Extract the [X, Y] coordinate from the center of the cell holding the provided text.  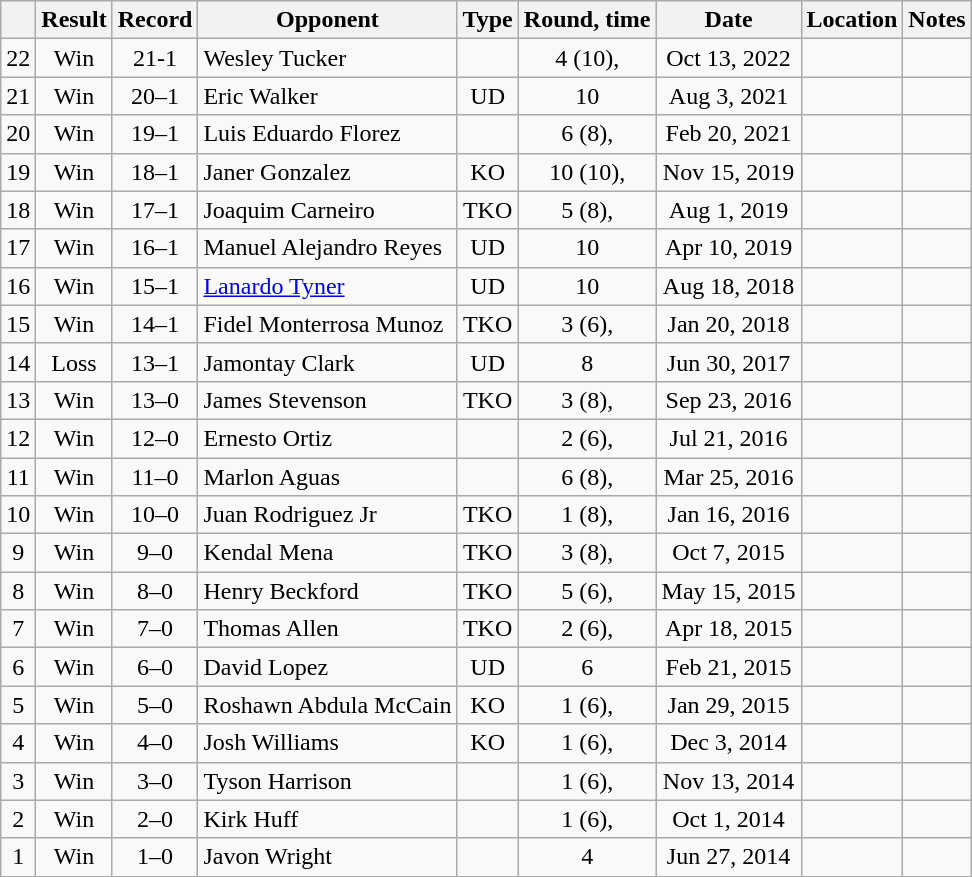
Round, time [587, 20]
18 [18, 210]
7 [18, 629]
7–0 [155, 629]
Record [155, 20]
Date [728, 20]
5 [18, 705]
Jamontay Clark [328, 362]
Oct 13, 2022 [728, 58]
Juan Rodriguez Jr [328, 515]
Type [488, 20]
19 [18, 172]
13–0 [155, 400]
Luis Eduardo Florez [328, 134]
Jun 30, 2017 [728, 362]
Kendal Mena [328, 553]
20–1 [155, 96]
Opponent [328, 20]
Aug 1, 2019 [728, 210]
Nov 15, 2019 [728, 172]
Feb 20, 2021 [728, 134]
1–0 [155, 857]
Aug 3, 2021 [728, 96]
13–1 [155, 362]
13 [18, 400]
3 [18, 781]
Apr 18, 2015 [728, 629]
Jul 21, 2016 [728, 438]
David Lopez [328, 667]
15–1 [155, 286]
Thomas Allen [328, 629]
20 [18, 134]
Fidel Monterrosa Munoz [328, 324]
1 [18, 857]
3–0 [155, 781]
9 [18, 553]
4–0 [155, 743]
Lanardo Tyner [328, 286]
May 15, 2015 [728, 591]
2–0 [155, 819]
3 (6), [587, 324]
Manuel Alejandro Reyes [328, 248]
4 (10), [587, 58]
Oct 7, 2015 [728, 553]
Janer Gonzalez [328, 172]
21-1 [155, 58]
Notes [937, 20]
Nov 13, 2014 [728, 781]
2 [18, 819]
14 [18, 362]
Jan 29, 2015 [728, 705]
15 [18, 324]
12 [18, 438]
Jan 16, 2016 [728, 515]
Jan 20, 2018 [728, 324]
16–1 [155, 248]
James Stevenson [328, 400]
Dec 3, 2014 [728, 743]
5 (6), [587, 591]
Result [74, 20]
9–0 [155, 553]
16 [18, 286]
Roshawn Abdula McCain [328, 705]
Ernesto Ortiz [328, 438]
14–1 [155, 324]
5–0 [155, 705]
6–0 [155, 667]
Apr 10, 2019 [728, 248]
22 [18, 58]
11 [18, 477]
10 (10), [587, 172]
17 [18, 248]
Location [852, 20]
Mar 25, 2016 [728, 477]
18–1 [155, 172]
5 (8), [587, 210]
Tyson Harrison [328, 781]
Marlon Aguas [328, 477]
10–0 [155, 515]
Loss [74, 362]
Aug 18, 2018 [728, 286]
21 [18, 96]
Feb 21, 2015 [728, 667]
1 (8), [587, 515]
Javon Wright [328, 857]
8–0 [155, 591]
17–1 [155, 210]
Josh Williams [328, 743]
Wesley Tucker [328, 58]
Jun 27, 2014 [728, 857]
Kirk Huff [328, 819]
19–1 [155, 134]
11–0 [155, 477]
Eric Walker [328, 96]
Henry Beckford [328, 591]
Oct 1, 2014 [728, 819]
Joaquim Carneiro [328, 210]
12–0 [155, 438]
Sep 23, 2016 [728, 400]
